Pinpoint the cell where the given text exists, returning its (X, Y) midpoint coordinate. 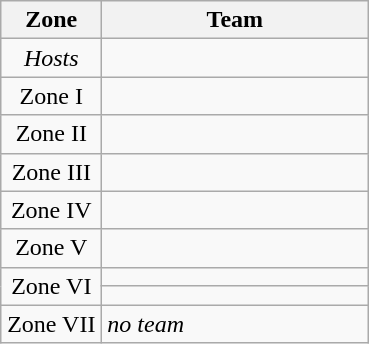
no team (235, 324)
Zone VII (52, 324)
Team (235, 20)
Zone I (52, 96)
Zone II (52, 134)
Zone III (52, 172)
Zone IV (52, 210)
Zone V (52, 248)
Zone (52, 20)
Zone VI (52, 286)
Hosts (52, 58)
